Determine the (x, y) coordinate at the center of the cell enclosing the given text.  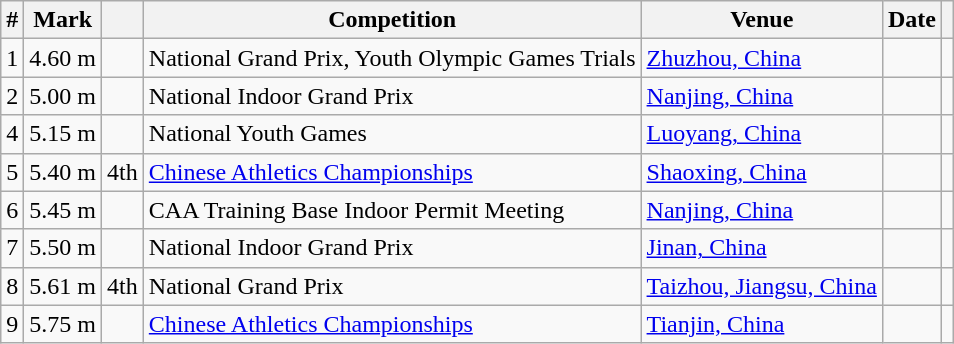
Tianjin, China (762, 324)
6 (12, 210)
4 (12, 134)
Venue (762, 20)
Jinan, China (762, 248)
1 (12, 58)
CAA Training Base Indoor Permit Meeting (392, 210)
Zhuzhou, China (762, 58)
5 (12, 172)
5.45 m (63, 210)
2 (12, 96)
National Grand Prix (392, 286)
Mark (63, 20)
7 (12, 248)
Competition (392, 20)
9 (12, 324)
5.15 m (63, 134)
4.60 m (63, 58)
Date (912, 20)
Luoyang, China (762, 134)
National Youth Games (392, 134)
5.61 m (63, 286)
5.75 m (63, 324)
5.00 m (63, 96)
National Grand Prix, Youth Olympic Games Trials (392, 58)
# (12, 20)
Shaoxing, China (762, 172)
5.50 m (63, 248)
5.40 m (63, 172)
Taizhou, Jiangsu, China (762, 286)
8 (12, 286)
